Search for the cell housing the specified text and yield its [x, y] center coordinate. 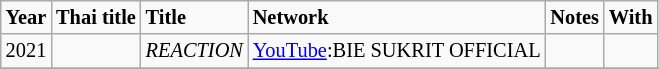
2021 [26, 51]
With [630, 17]
Network [397, 17]
Notes [574, 17]
Year [26, 17]
YouTube:BIE SUKRIT OFFICIAL [397, 51]
Title [194, 17]
REACTION [194, 51]
Thai title [96, 17]
